Detect which cell encompasses the target text, then output its (x, y) center coordinate. 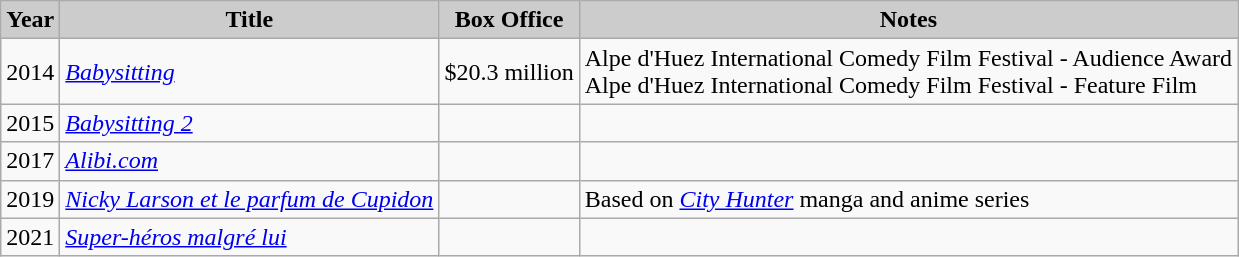
Nicky Larson et le parfum de Cupidon (250, 199)
Babysitting (250, 72)
Super-héros malgré lui (250, 237)
2014 (30, 72)
2021 (30, 237)
2015 (30, 123)
Notes (908, 20)
2019 (30, 199)
Year (30, 20)
$20.3 million (509, 72)
Babysitting 2 (250, 123)
2017 (30, 161)
Alpe d'Huez International Comedy Film Festival - Audience AwardAlpe d'Huez International Comedy Film Festival - Feature Film (908, 72)
Box Office (509, 20)
Based on City Hunter manga and anime series (908, 199)
Title (250, 20)
Alibi.com (250, 161)
